Capture the cell that displays the provided text and extract its [X, Y] central coordinate. 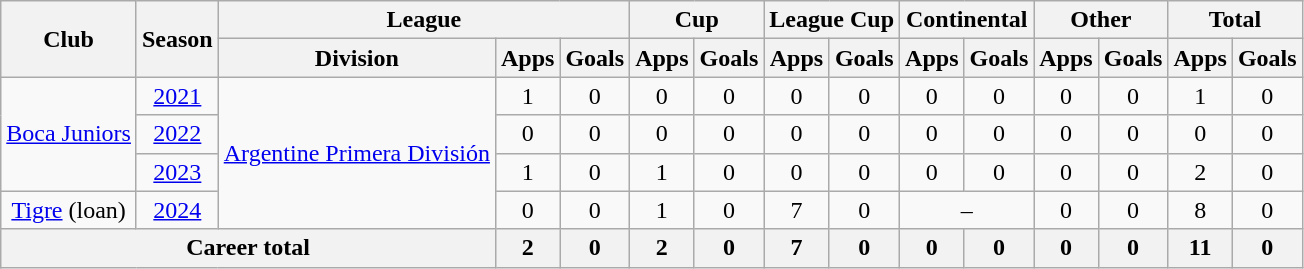
2021 [177, 96]
Tigre (loan) [69, 210]
Total [1235, 20]
2024 [177, 210]
2022 [177, 134]
Argentine Primera División [356, 153]
Club [69, 39]
Career total [248, 248]
11 [1200, 248]
2023 [177, 172]
Continental [967, 20]
Cup [697, 20]
– [967, 210]
Boca Juniors [69, 134]
Other [1101, 20]
League [424, 20]
Division [356, 58]
Season [177, 39]
8 [1200, 210]
League Cup [832, 20]
